Capture the cell that displays the provided text and extract its (X, Y) central coordinate. 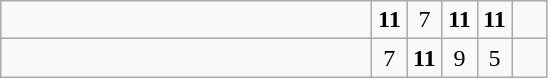
5 (494, 58)
9 (460, 58)
